Detect which cell encompasses the target text, then output its (x, y) center coordinate. 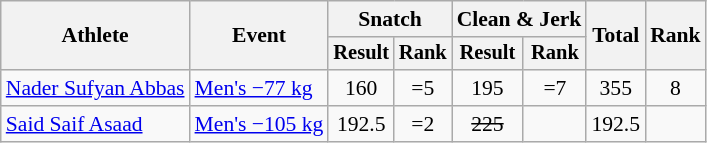
Event (260, 36)
Snatch (390, 19)
Total (616, 36)
Clean & Jerk (520, 19)
Men's −77 kg (260, 88)
160 (361, 88)
8 (676, 88)
355 (616, 88)
=7 (554, 88)
=5 (423, 88)
Men's −105 kg (260, 124)
=2 (423, 124)
Said Saif Asaad (96, 124)
Nader Sufyan Abbas (96, 88)
Athlete (96, 36)
195 (488, 88)
225 (488, 124)
